For the text-containing cell, return its midpoint in [x, y] coordinate format. 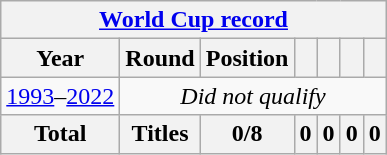
Position [247, 58]
World Cup record [194, 20]
Titles [160, 134]
0/8 [247, 134]
Round [160, 58]
1993–2022 [60, 96]
Year [60, 58]
Total [60, 134]
Did not qualify [253, 96]
